Locate the cell with the specified text and output its (x, y) center coordinate. 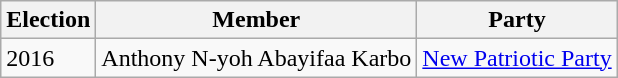
Election (48, 20)
Member (256, 20)
2016 (48, 58)
Party (517, 20)
Anthony N-yoh Abayifaa Karbo (256, 58)
New Patriotic Party (517, 58)
